Scan for the cell matching the given text and deliver its (X, Y) coordinate at center. 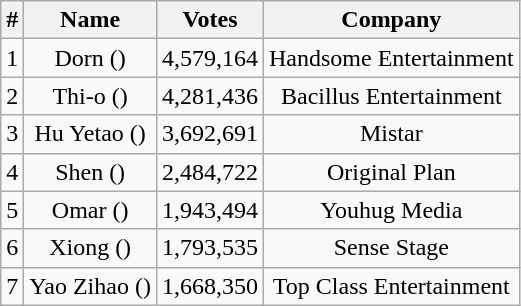
1,943,494 (210, 210)
2 (12, 96)
3,692,691 (210, 134)
Handsome Entertainment (391, 58)
Yao Zihao () (90, 286)
7 (12, 286)
1 (12, 58)
2,484,722 (210, 172)
Original Plan (391, 172)
Omar () (90, 210)
Top Class Entertainment (391, 286)
Xiong () (90, 248)
Name (90, 20)
4,579,164 (210, 58)
Votes (210, 20)
4,281,436 (210, 96)
Mistar (391, 134)
Youhug Media (391, 210)
Thi-o () (90, 96)
4 (12, 172)
Sense Stage (391, 248)
Hu Yetao () (90, 134)
6 (12, 248)
1,668,350 (210, 286)
5 (12, 210)
Shen () (90, 172)
1,793,535 (210, 248)
# (12, 20)
Company (391, 20)
3 (12, 134)
Bacillus Entertainment (391, 96)
Dorn () (90, 58)
